Find where the given text appears and provide that cell's center as (X, Y) coordinate. 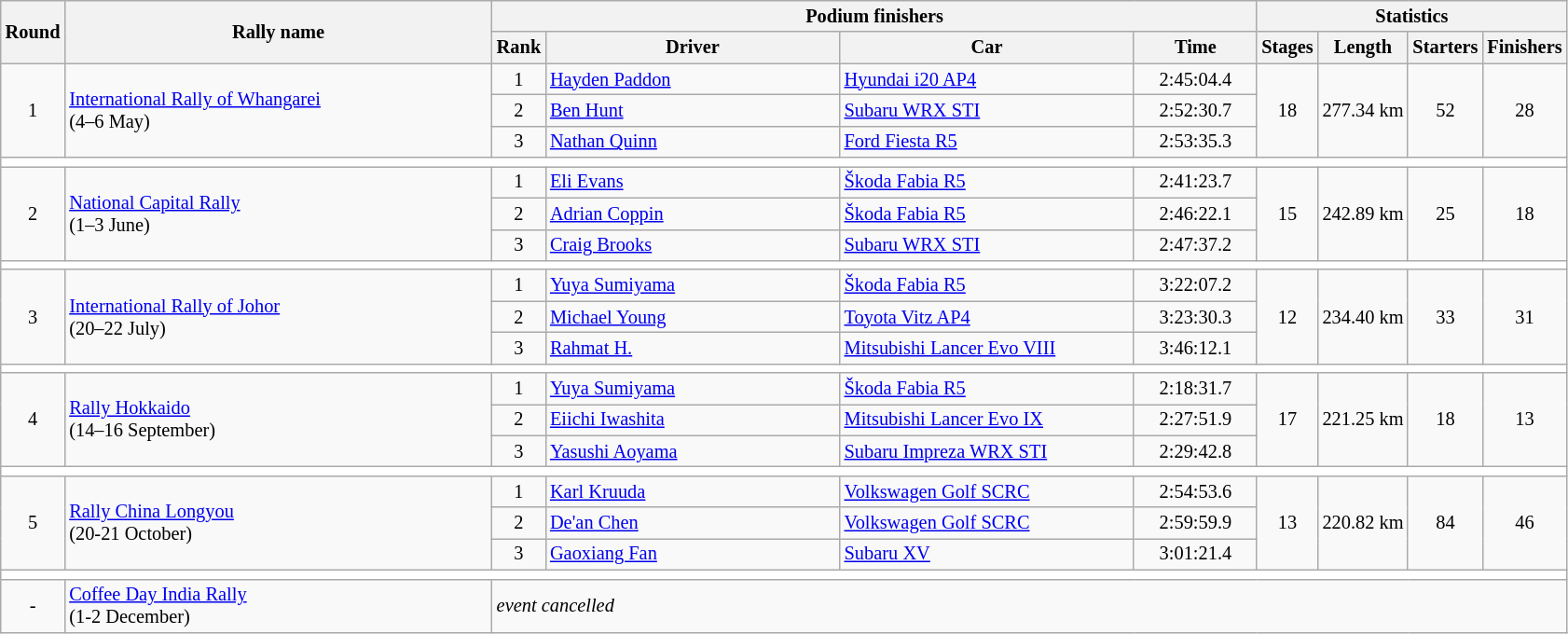
Rank (518, 48)
Ben Hunt (693, 110)
234.40 km (1363, 317)
221.25 km (1363, 420)
12 (1286, 317)
242.89 km (1363, 213)
25 (1445, 213)
2:53:35.3 (1195, 142)
Adrian Coppin (693, 214)
Gaoxiang Fan (693, 554)
4 (34, 420)
2:41:23.7 (1195, 182)
31 (1524, 317)
Stages (1286, 48)
15 (1286, 213)
Podium finishers (874, 16)
2:29:42.8 (1195, 451)
2:18:31.7 (1195, 389)
5 (34, 522)
277.34 km (1363, 110)
Nathan Quinn (693, 142)
Toyota Vitz AP4 (987, 317)
Karl Kruuda (693, 491)
International Rally of Johor(20–22 July) (278, 317)
Finishers (1524, 48)
Craig Brooks (693, 245)
2:45:04.4 (1195, 79)
Subaru XV (987, 554)
Yasushi Aoyama (693, 451)
Round (34, 32)
46 (1524, 522)
Statistics (1411, 16)
2:52:30.7 (1195, 110)
Car (987, 48)
2:59:59.9 (1195, 523)
220.82 km (1363, 522)
2:47:37.2 (1195, 245)
Rahmat H. (693, 348)
Michael Young (693, 317)
52 (1445, 110)
Subaru Impreza WRX STI (987, 451)
Driver (693, 48)
National Capital Rally(1–3 June) (278, 213)
Coffee Day India Rally(1-2 December) (278, 606)
3:46:12.1 (1195, 348)
Starters (1445, 48)
Rally Hokkaido(14–16 September) (278, 420)
Eiichi Iwashita (693, 420)
Hyundai i20 AP4 (987, 79)
Ford Fiesta R5 (987, 142)
84 (1445, 522)
3:01:21.4 (1195, 554)
Length (1363, 48)
28 (1524, 110)
2:54:53.6 (1195, 491)
Eli Evans (693, 182)
Rally name (278, 32)
Hayden Paddon (693, 79)
Mitsubishi Lancer Evo IX (987, 420)
3:23:30.3 (1195, 317)
De'an Chen (693, 523)
2:27:51.9 (1195, 420)
3:22:07.2 (1195, 285)
- (34, 606)
event cancelled (1029, 606)
17 (1286, 420)
33 (1445, 317)
Mitsubishi Lancer Evo VIII (987, 348)
Rally China Longyou(20-21 October) (278, 522)
International Rally of Whangarei(4–6 May) (278, 110)
Time (1195, 48)
2:46:22.1 (1195, 214)
